Return the [X, Y] coordinate for the center point of the cell that contains the specified text.  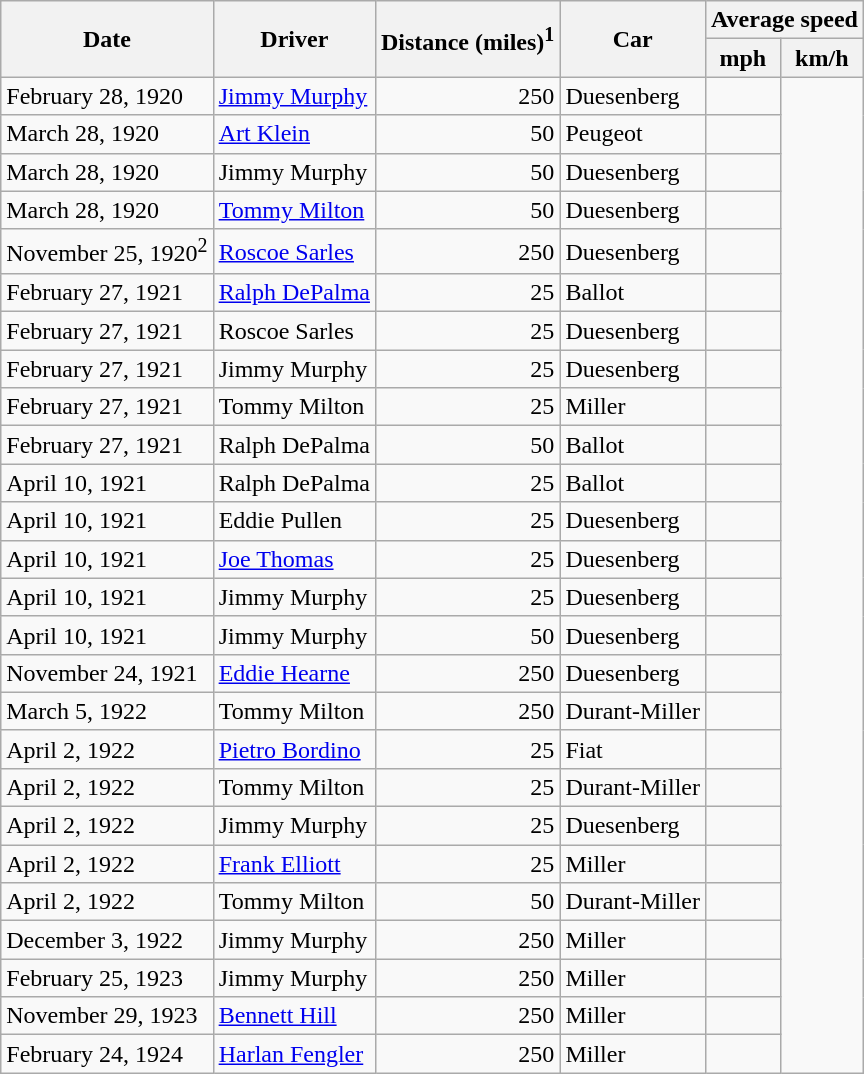
Distance (miles)1 [467, 39]
February 25, 1923 [107, 978]
December 3, 1922 [107, 940]
Driver [294, 39]
November 25, 19202 [107, 252]
February 28, 1920 [107, 96]
Pietro Bordino [294, 749]
Average speed [785, 20]
Peugeot [633, 134]
November 24, 1921 [107, 673]
March 5, 1922 [107, 711]
Eddie Hearne [294, 673]
Harlan Fengler [294, 1054]
km/h [822, 58]
mph [744, 58]
November 29, 1923 [107, 1016]
Frank Elliott [294, 864]
Car [633, 39]
Joe Thomas [294, 559]
Fiat [633, 749]
Bennett Hill [294, 1016]
Eddie Pullen [294, 521]
Art Klein [294, 134]
February 24, 1924 [107, 1054]
Date [107, 39]
